Pinpoint the cell where the given text exists, returning its [x, y] midpoint coordinate. 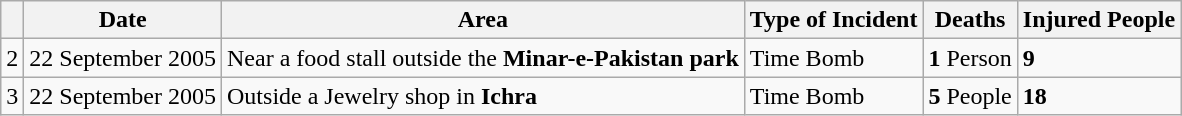
3 [12, 96]
Deaths [970, 20]
5 People [970, 96]
Near a food stall outside the Minar-e-Pakistan park [484, 58]
Injured People [1098, 20]
9 [1098, 58]
18 [1098, 96]
Type of Incident [834, 20]
Outside a Jewelry shop in Ichra [484, 96]
2 [12, 58]
1 Person [970, 58]
Date [123, 20]
Area [484, 20]
